Detect which cell encompasses the target text, then output its [x, y] center coordinate. 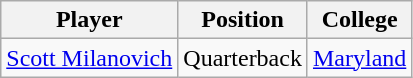
Maryland [359, 58]
Player [90, 20]
Position [243, 20]
Scott Milanovich [90, 58]
College [359, 20]
Quarterback [243, 58]
